Return [X, Y] of the center of cell containing provided text 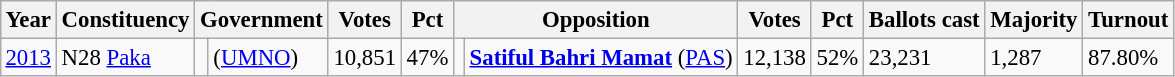
Year [28, 20]
Majority [1034, 20]
N28 Paka [125, 57]
Satiful Bahri Mamat (PAS) [601, 57]
87.80% [1128, 57]
10,851 [364, 57]
Constituency [125, 20]
Opposition [596, 20]
23,231 [924, 57]
12,138 [774, 57]
Turnout [1128, 20]
1,287 [1034, 57]
52% [837, 57]
(UMNO) [268, 57]
Government [262, 20]
Ballots cast [924, 20]
47% [427, 57]
2013 [28, 57]
